For the text-containing cell, return its midpoint in (x, y) coordinate format. 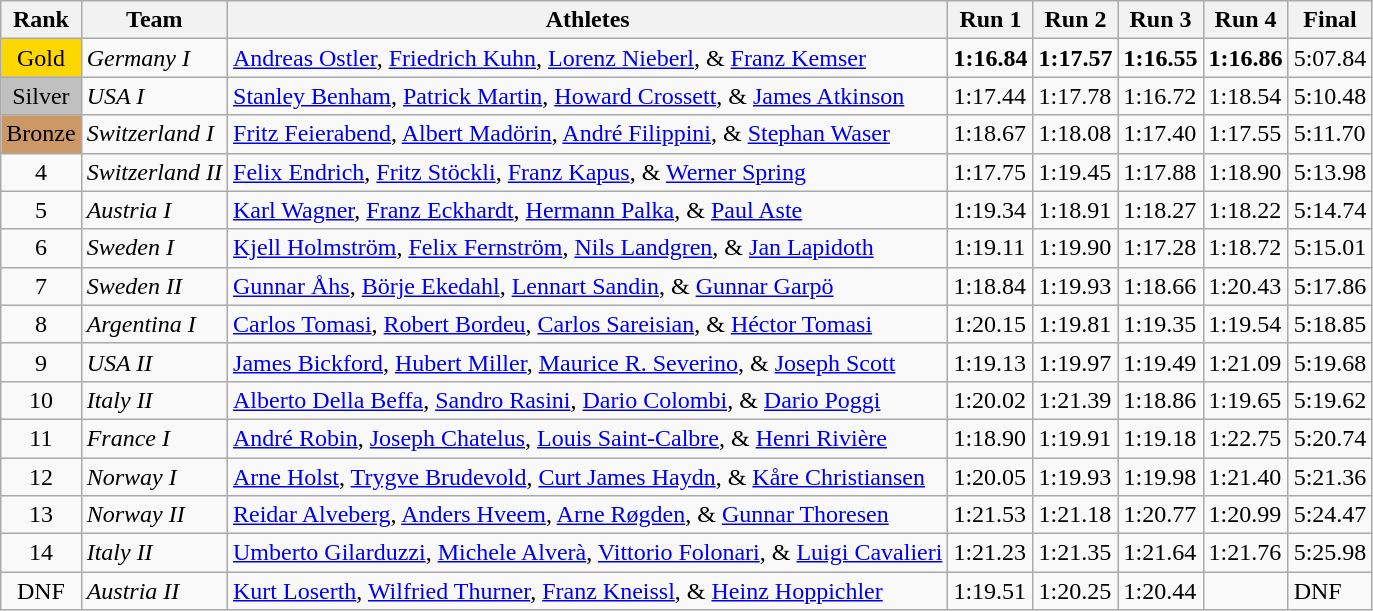
1:21.39 (1076, 400)
5 (41, 210)
8 (41, 324)
Kurt Loserth, Wilfried Thurner, Franz Kneissl, & Heinz Hoppichler (588, 591)
1:19.91 (1076, 438)
1:21.53 (990, 515)
Norway II (154, 515)
5:13.98 (1330, 172)
Andreas Ostler, Friedrich Kuhn, Lorenz Nieberl, & Franz Kemser (588, 58)
Felix Endrich, Fritz Stöckli, Franz Kapus, & Werner Spring (588, 172)
Norway I (154, 477)
Silver (41, 96)
1:18.27 (1160, 210)
Austria I (154, 210)
1:18.66 (1160, 286)
1:20.15 (990, 324)
Rank (41, 20)
James Bickford, Hubert Miller, Maurice R. Severino, & Joseph Scott (588, 362)
Germany I (154, 58)
1:17.55 (1246, 134)
1:18.84 (990, 286)
5:11.70 (1330, 134)
5:21.36 (1330, 477)
6 (41, 248)
1:19.35 (1160, 324)
1:16.86 (1246, 58)
1:17.44 (990, 96)
7 (41, 286)
1:17.75 (990, 172)
Carlos Tomasi, Robert Bordeu, Carlos Sareisian, & Héctor Tomasi (588, 324)
Run 3 (1160, 20)
1:20.02 (990, 400)
Bronze (41, 134)
1:19.54 (1246, 324)
1:18.54 (1246, 96)
1:19.34 (990, 210)
Gold (41, 58)
Final (1330, 20)
5:18.85 (1330, 324)
1:19.18 (1160, 438)
1:18.72 (1246, 248)
4 (41, 172)
Run 2 (1076, 20)
1:19.98 (1160, 477)
1:20.05 (990, 477)
Switzerland I (154, 134)
1:17.40 (1160, 134)
11 (41, 438)
1:20.77 (1160, 515)
Run 4 (1246, 20)
1:20.99 (1246, 515)
1:20.25 (1076, 591)
1:21.76 (1246, 553)
1:20.43 (1246, 286)
Athletes (588, 20)
5:14.74 (1330, 210)
Karl Wagner, Franz Eckhardt, Hermann Palka, & Paul Aste (588, 210)
1:21.18 (1076, 515)
1:19.81 (1076, 324)
5:19.68 (1330, 362)
1:19.65 (1246, 400)
5:07.84 (1330, 58)
1:19.90 (1076, 248)
1:18.91 (1076, 210)
1:19.13 (990, 362)
1:17.78 (1076, 96)
1:19.11 (990, 248)
1:16.55 (1160, 58)
5:15.01 (1330, 248)
1:21.09 (1246, 362)
Switzerland II (154, 172)
5:20.74 (1330, 438)
1:21.64 (1160, 553)
Reidar Alveberg, Anders Hveem, Arne Røgden, & Gunnar Thoresen (588, 515)
Argentina I (154, 324)
1:21.23 (990, 553)
5:10.48 (1330, 96)
Run 1 (990, 20)
1:22.75 (1246, 438)
1:21.35 (1076, 553)
Austria II (154, 591)
5:24.47 (1330, 515)
9 (41, 362)
1:18.08 (1076, 134)
5:19.62 (1330, 400)
12 (41, 477)
USA I (154, 96)
André Robin, Joseph Chatelus, Louis Saint-Calbre, & Henri Rivière (588, 438)
Alberto Della Beffa, Sandro Rasini, Dario Colombi, & Dario Poggi (588, 400)
Stanley Benham, Patrick Martin, Howard Crossett, & James Atkinson (588, 96)
1:18.22 (1246, 210)
1:16.84 (990, 58)
Sweden I (154, 248)
10 (41, 400)
Gunnar Åhs, Börje Ekedahl, Lennart Sandin, & Gunnar Garpö (588, 286)
1:18.86 (1160, 400)
1:18.67 (990, 134)
1:19.49 (1160, 362)
13 (41, 515)
Fritz Feierabend, Albert Madörin, André Filippini, & Stephan Waser (588, 134)
1:20.44 (1160, 591)
France I (154, 438)
USA II (154, 362)
Kjell Holmström, Felix Fernström, Nils Landgren, & Jan Lapidoth (588, 248)
1:17.57 (1076, 58)
5:17.86 (1330, 286)
1:19.51 (990, 591)
1:19.45 (1076, 172)
Sweden II (154, 286)
5:25.98 (1330, 553)
1:17.88 (1160, 172)
Umberto Gilarduzzi, Michele Alverà, Vittorio Folonari, & Luigi Cavalieri (588, 553)
1:17.28 (1160, 248)
Arne Holst, Trygve Brudevold, Curt James Haydn, & Kåre Christiansen (588, 477)
1:16.72 (1160, 96)
1:21.40 (1246, 477)
1:19.97 (1076, 362)
14 (41, 553)
Team (154, 20)
